Capture the cell that displays the provided text and extract its [x, y] central coordinate. 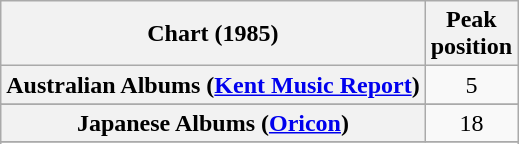
Australian Albums (Kent Music Report) [213, 85]
Japanese Albums (Oricon) [213, 123]
5 [471, 85]
Peakposition [471, 34]
18 [471, 123]
Chart (1985) [213, 34]
